Output the (X, Y) coordinate of the center of the cell containing the given text.  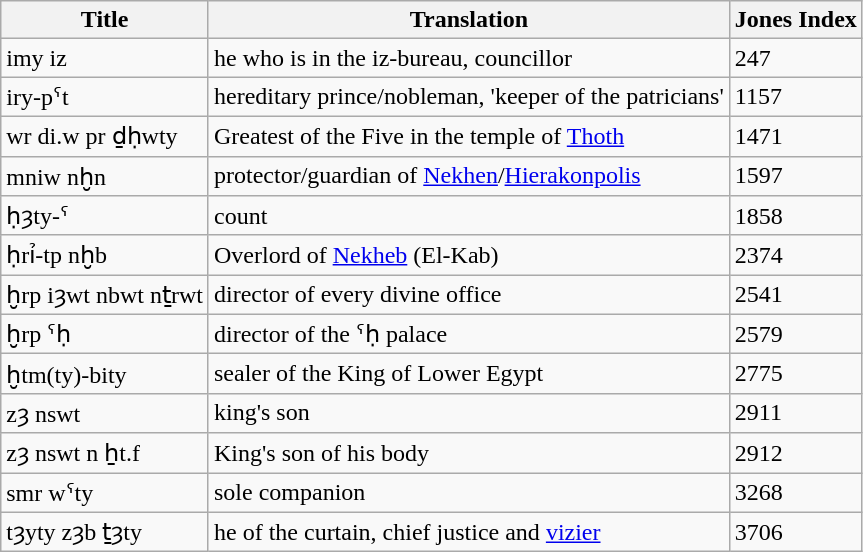
3268 (796, 492)
he of the curtain, chief justice and vizier (468, 532)
count (468, 216)
ḫrp iȝwt nbwt nṯrwt (105, 295)
mniw nḫn (105, 176)
Greatest of the Five in the temple of Thoth (468, 136)
hereditary prince/nobleman, 'keeper of the patricians' (468, 97)
2374 (796, 255)
1597 (796, 176)
2541 (796, 295)
sole companion (468, 492)
Overlord of Nekheb (El-Kab) (468, 255)
iry-pˁt (105, 97)
imy iz (105, 58)
2775 (796, 374)
ḥȝty-ˁ (105, 216)
2579 (796, 334)
he who is in the iz-bureau, councillor (468, 58)
zȝ nswt n ẖt.f (105, 453)
wr di.w pr ḏḥwty (105, 136)
ḫtm(ty)-bity (105, 374)
Title (105, 20)
ḥrỉ-tp nḫb (105, 255)
3706 (796, 532)
tȝyty zȝb ṯȝty (105, 532)
protector/guardian of Nekhen/Hierakonpolis (468, 176)
sealer of the King of Lower Egypt (468, 374)
King's son of his body (468, 453)
1471 (796, 136)
247 (796, 58)
1858 (796, 216)
2911 (796, 413)
1157 (796, 97)
director of every divine office (468, 295)
king's son (468, 413)
zȝ nswt (105, 413)
smr wˁty (105, 492)
ḫrp ˁḥ (105, 334)
Jones Index (796, 20)
director of the ˁḥ palace (468, 334)
2912 (796, 453)
Translation (468, 20)
